Output the (x, y) coordinate of the center of the cell containing the given text.  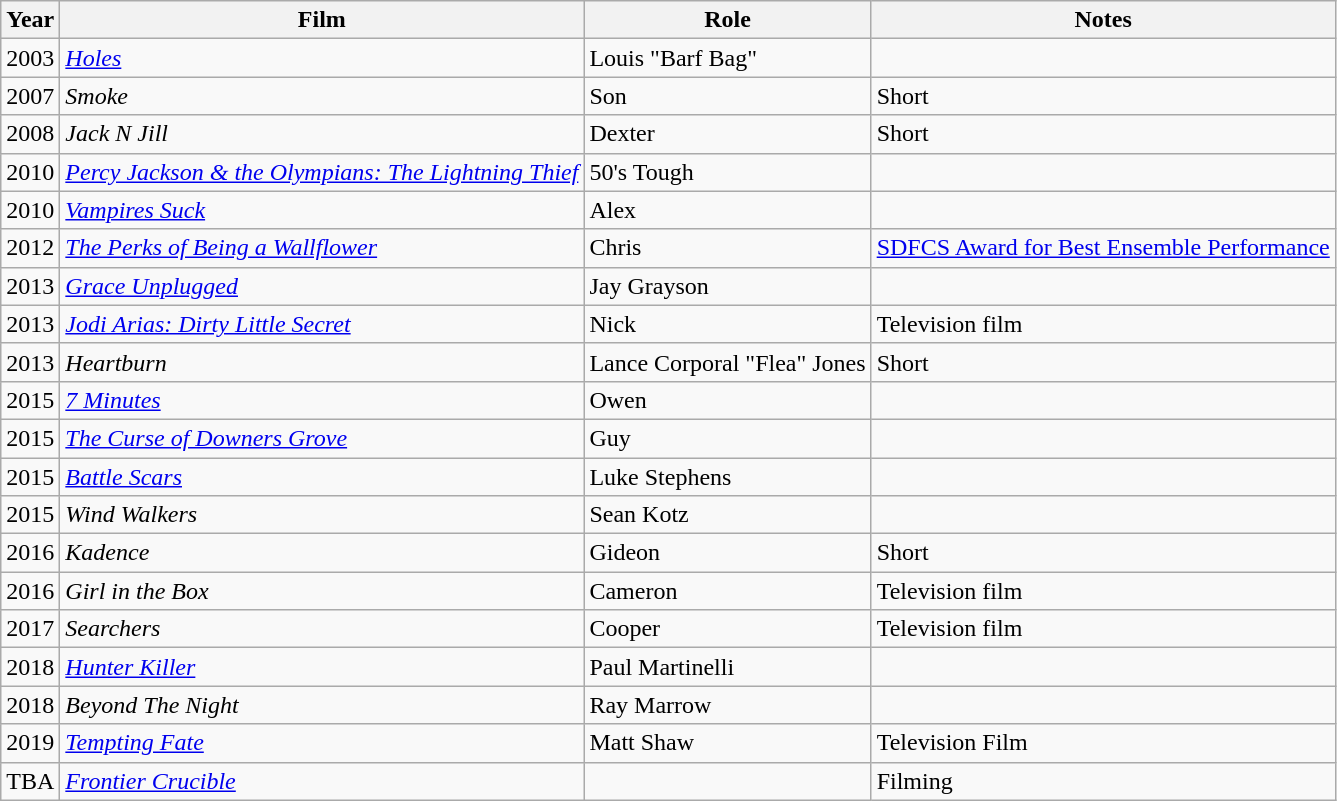
Vampires Suck (322, 210)
7 Minutes (322, 400)
Wind Walkers (322, 515)
2003 (30, 58)
Jay Grayson (728, 286)
Kadence (322, 553)
2012 (30, 248)
Paul Martinelli (728, 667)
Searchers (322, 629)
Hunter Killer (322, 667)
Cooper (728, 629)
Gideon (728, 553)
Lance Corporal "Flea" Jones (728, 362)
Luke Stephens (728, 477)
Dexter (728, 134)
2007 (30, 96)
Beyond The Night (322, 705)
SDFCS Award for Best Ensemble Performance (1103, 248)
The Perks of Being a Wallflower (322, 248)
Jack N Jill (322, 134)
2017 (30, 629)
Matt Shaw (728, 743)
Television Film (1103, 743)
Film (322, 20)
Louis "Barf Bag" (728, 58)
Frontier Crucible (322, 781)
Notes (1103, 20)
50's Tough (728, 172)
Battle Scars (322, 477)
Smoke (322, 96)
Heartburn (322, 362)
Filming (1103, 781)
2008 (30, 134)
Cameron (728, 591)
Grace Unplugged (322, 286)
Year (30, 20)
2019 (30, 743)
Chris (728, 248)
Nick (728, 324)
Guy (728, 438)
Jodi Arias: Dirty Little Secret (322, 324)
TBA (30, 781)
Percy Jackson & the Olympians: The Lightning Thief (322, 172)
Son (728, 96)
The Curse of Downers Grove (322, 438)
Owen (728, 400)
Alex (728, 210)
Role (728, 20)
Sean Kotz (728, 515)
Holes (322, 58)
Girl in the Box (322, 591)
Tempting Fate (322, 743)
Ray Marrow (728, 705)
